Detect which cell encompasses the target text, then output its [x, y] center coordinate. 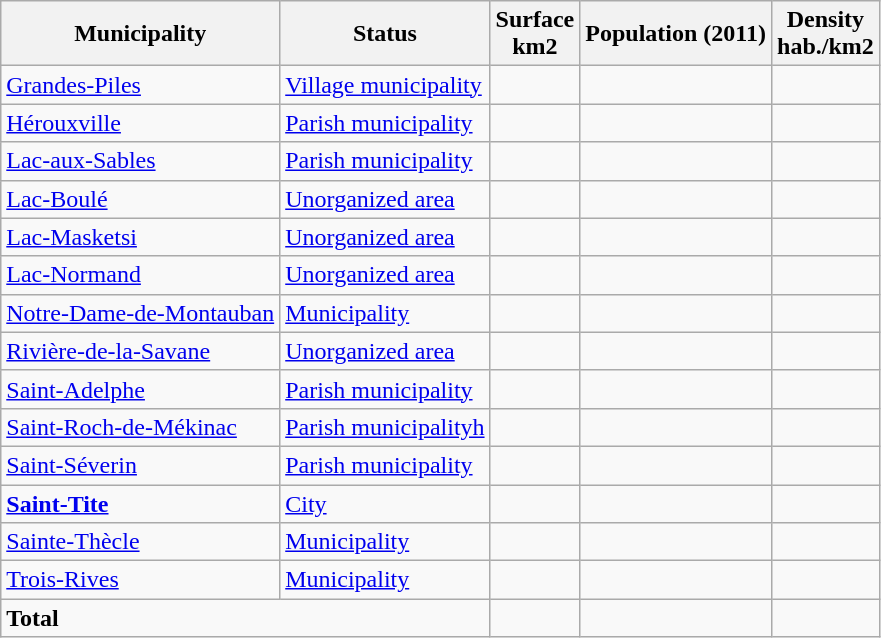
Population (2011) [676, 34]
Lac-Masketsi [140, 237]
Grandes-Piles [140, 85]
Lac-Boulé [140, 199]
Saint-Tite [140, 503]
Rivière-de-la-Savane [140, 351]
Trois-Rives [140, 580]
Total [246, 618]
Lac-aux-Sables [140, 161]
Status [385, 34]
Densityhab./km2 [826, 34]
Lac-Normand [140, 275]
Sainte-Thècle [140, 542]
City [385, 503]
Parish municipalityh [385, 427]
Surfacekm2 [535, 34]
Saint-Adelphe [140, 389]
Saint-Roch-de-Mékinac [140, 427]
Saint-Séverin [140, 465]
Village municipality [385, 85]
Hérouxville [140, 123]
Notre-Dame-de-Montauban [140, 313]
